Extract the (X, Y) coordinate from the center of the cell holding the provided text.  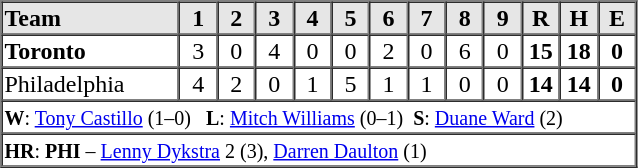
15 (541, 50)
18 (579, 50)
8 (465, 18)
E (617, 18)
9 (503, 18)
Philadelphia (91, 84)
R (541, 18)
H (579, 18)
Toronto (91, 50)
7 (427, 18)
W: Tony Castillo (1–0) L: Mitch Williams (0–1) S: Duane Ward (2) (319, 116)
Team (91, 18)
HR: PHI – Lenny Dykstra 2 (3), Darren Daulton (1) (319, 150)
